Determine the (X, Y) coordinate at the center of the cell enclosing the given text.  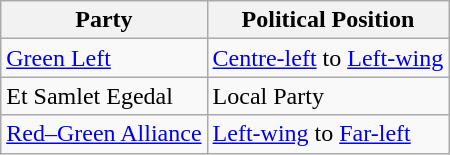
Left-wing to Far-left (328, 134)
Local Party (328, 96)
Political Position (328, 20)
Centre-left to Left-wing (328, 58)
Red–Green Alliance (104, 134)
Green Left (104, 58)
Party (104, 20)
Et Samlet Egedal (104, 96)
